Scan for the cell matching the given text and deliver its (X, Y) coordinate at center. 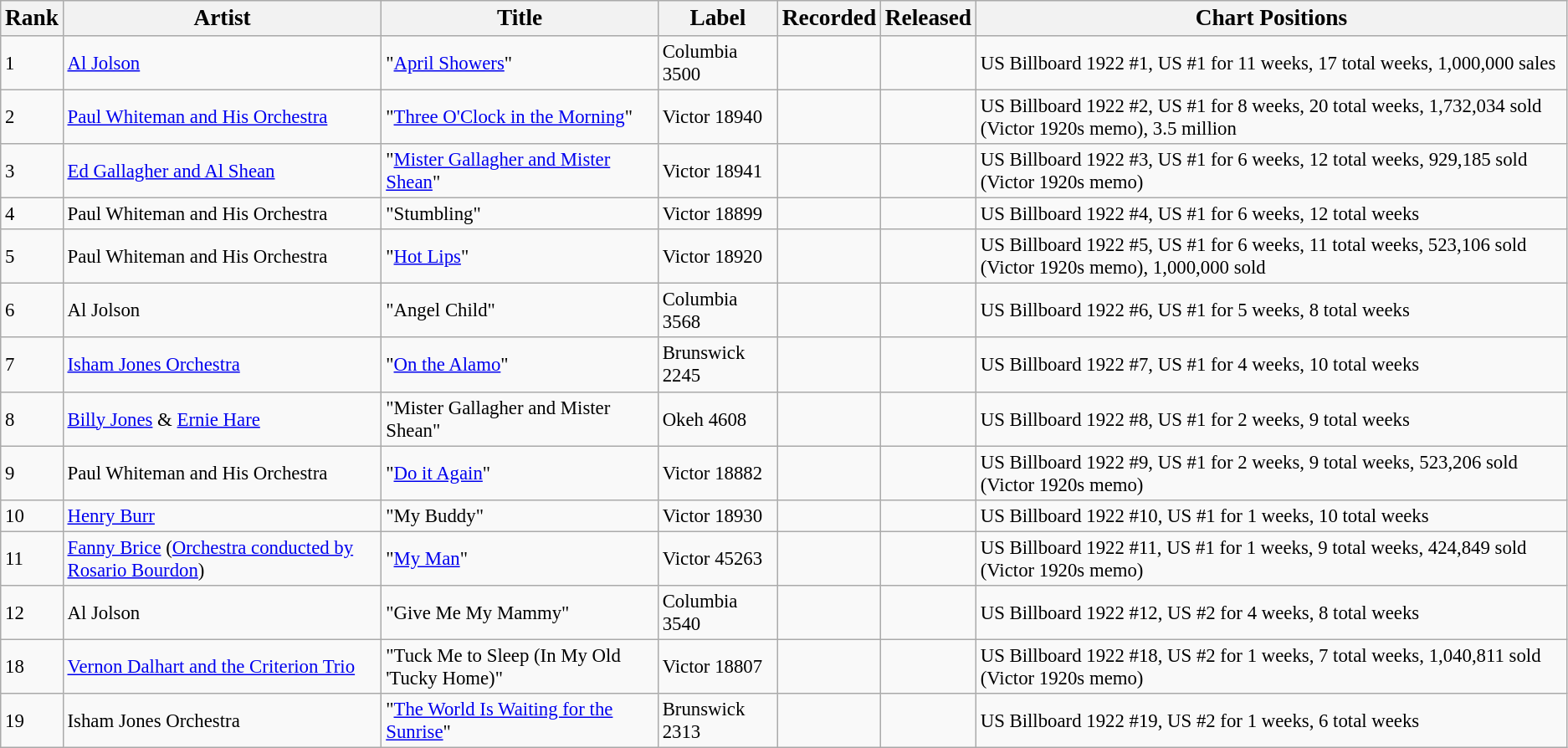
Recorded (828, 18)
12 (32, 612)
11 (32, 559)
Victor 18920 (718, 256)
US Billboard 1922 #8, US #1 for 2 weeks, 9 total weeks (1271, 418)
Henry Burr (223, 515)
"The World Is Waiting for the Sunrise" (520, 721)
Rank (32, 18)
US Billboard 1922 #7, US #1 for 4 weeks, 10 total weeks (1271, 365)
1 (32, 64)
"Three O'Clock in the Morning" (520, 117)
Victor 18899 (718, 214)
US Billboard 1922 #3, US #1 for 6 weeks, 12 total weeks, 929,185 sold (Victor 1920s memo) (1271, 171)
US Billboard 1922 #12, US #2 for 4 weeks, 8 total weeks (1271, 612)
Victor 18882 (718, 474)
"My Buddy" (520, 515)
Columbia 3500 (718, 64)
Vernon Dalhart and the Criterion Trio (223, 666)
Fanny Brice (Orchestra conducted by Rosario Bourdon) (223, 559)
Victor 18941 (718, 171)
Artist (223, 18)
"Do it Again" (520, 474)
"My Man" (520, 559)
"On the Alamo" (520, 365)
3 (32, 171)
4 (32, 214)
7 (32, 365)
8 (32, 418)
Label (718, 18)
"Give Me My Mammy" (520, 612)
Columbia 3568 (718, 311)
US Billboard 1922 #5, US #1 for 6 weeks, 11 total weeks, 523,106 sold (Victor 1920s memo), 1,000,000 sold (1271, 256)
9 (32, 474)
Columbia 3540 (718, 612)
Ed Gallagher and Al Shean (223, 171)
Victor 18940 (718, 117)
US Billboard 1922 #11, US #1 for 1 weeks, 9 total weeks, 424,849 sold (Victor 1920s memo) (1271, 559)
US Billboard 1922 #1, US #1 for 11 weeks, 17 total weeks, 1,000,000 sales (1271, 64)
US Billboard 1922 #4, US #1 for 6 weeks, 12 total weeks (1271, 214)
Brunswick 2313 (718, 721)
US Billboard 1922 #6, US #1 for 5 weeks, 8 total weeks (1271, 311)
Title (520, 18)
Brunswick 2245 (718, 365)
Victor 45263 (718, 559)
5 (32, 256)
Victor 18930 (718, 515)
US Billboard 1922 #10, US #1 for 1 weeks, 10 total weeks (1271, 515)
"April Showers" (520, 64)
18 (32, 666)
US Billboard 1922 #18, US #2 for 1 weeks, 7 total weeks, 1,040,811 sold (Victor 1920s memo) (1271, 666)
2 (32, 117)
10 (32, 515)
"Hot Lips" (520, 256)
6 (32, 311)
19 (32, 721)
Chart Positions (1271, 18)
"Stumbling" (520, 214)
"Tuck Me to Sleep (In My Old 'Tucky Home)" (520, 666)
Okeh 4608 (718, 418)
US Billboard 1922 #9, US #1 for 2 weeks, 9 total weeks, 523,206 sold (Victor 1920s memo) (1271, 474)
US Billboard 1922 #2, US #1 for 8 weeks, 20 total weeks, 1,732,034 sold (Victor 1920s memo), 3.5 million (1271, 117)
Billy Jones & Ernie Hare (223, 418)
US Billboard 1922 #19, US #2 for 1 weeks, 6 total weeks (1271, 721)
Victor 18807 (718, 666)
Released (928, 18)
"Angel Child" (520, 311)
